From the cell containing the given text, extract its center point as [X, Y] coordinate. 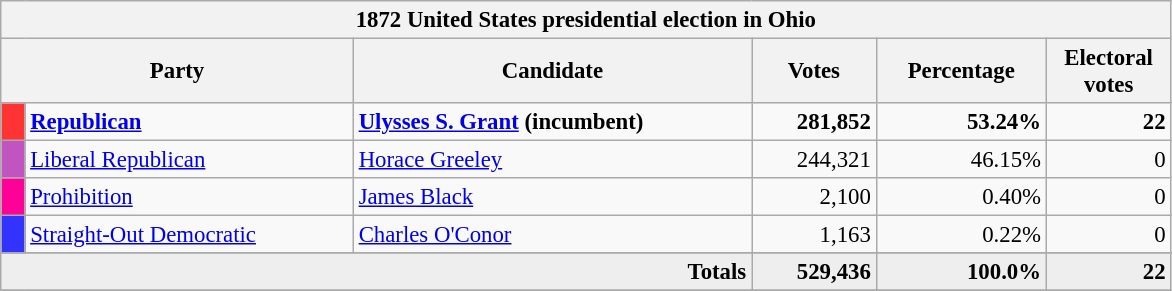
244,321 [814, 160]
53.24% [961, 122]
Percentage [961, 72]
Horace Greeley [552, 160]
Prohibition [189, 197]
Electoral votes [1108, 72]
James Black [552, 197]
Republican [189, 122]
Votes [814, 72]
281,852 [814, 122]
1872 United States presidential election in Ohio [586, 20]
Charles O'Conor [552, 235]
0.22% [961, 235]
Straight-Out Democratic [189, 235]
22 [1108, 122]
46.15% [961, 160]
0.40% [961, 197]
Party [178, 72]
2,100 [814, 197]
Candidate [552, 72]
Liberal Republican [189, 160]
1,163 [814, 235]
Ulysses S. Grant (incumbent) [552, 122]
